Return the [X, Y] coordinate for the center point of the cell that contains the specified text.  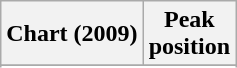
Chart (2009) [72, 34]
Peakposition [189, 34]
